Provide the [x, y] coordinate of the cell's center where the given text is located.  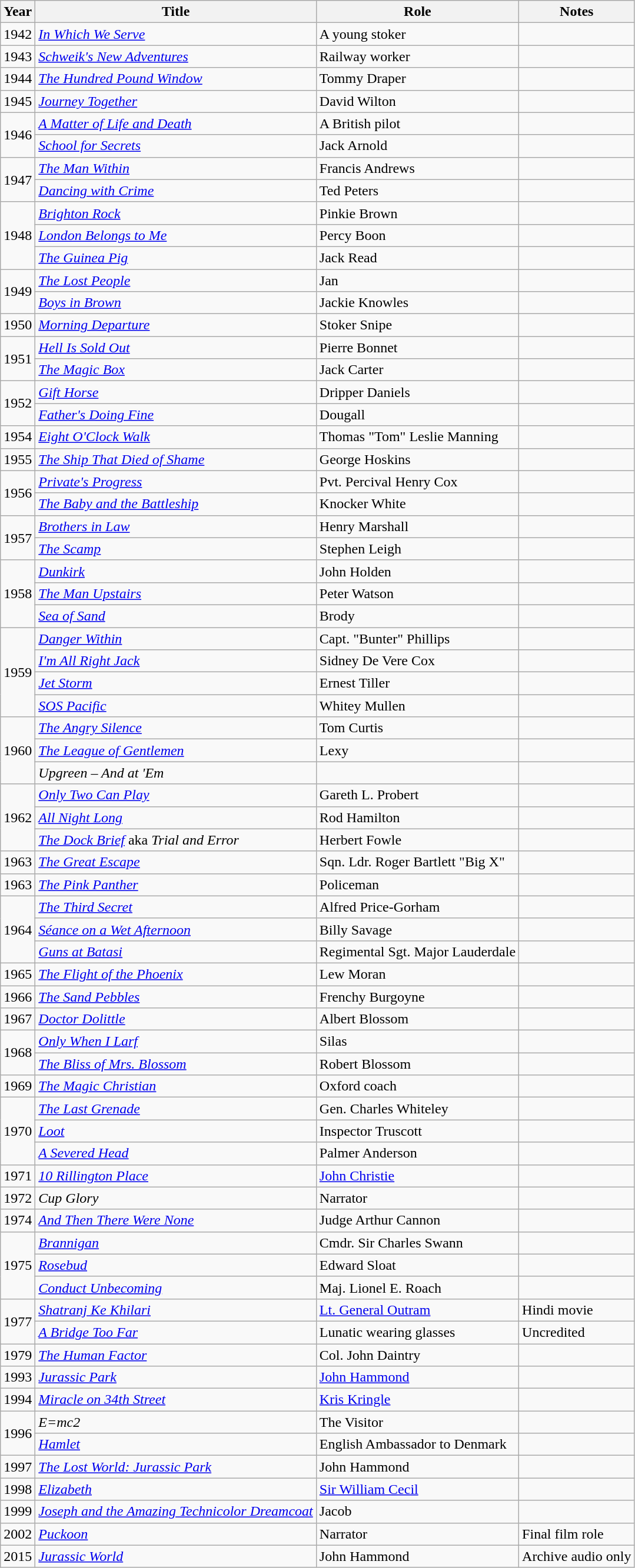
1965 [18, 974]
Uncredited [577, 1332]
The Hundred Pound Window [175, 79]
Lew Moran [417, 974]
Cup Glory [175, 1198]
The Pink Panther [175, 885]
Knocker White [417, 504]
A Matter of Life and Death [175, 124]
Danger Within [175, 638]
Frenchy Burgoyne [417, 997]
Joseph and the Amazing Technicolor Dreamcoat [175, 1512]
Jackie Knowles [417, 303]
1959 [18, 672]
1960 [18, 750]
1994 [18, 1400]
Francis Andrews [417, 168]
1979 [18, 1355]
Gareth L. Probert [417, 795]
1998 [18, 1489]
Boys in Brown [175, 303]
All Night Long [175, 818]
Brothers in Law [175, 526]
1970 [18, 1131]
Notes [577, 12]
The Bliss of Mrs. Blossom [175, 1064]
Schweik's New Adventures [175, 56]
Railway worker [417, 56]
Percy Boon [417, 235]
Jurassic Park [175, 1377]
1947 [18, 179]
Year [18, 12]
Tom Curtis [417, 728]
Only When I Larf [175, 1042]
1964 [18, 929]
1975 [18, 1265]
Pierre Bonnet [417, 348]
David Wilton [417, 101]
Upgreen – And at 'Em [175, 773]
Jet Storm [175, 683]
The Ship That Died of Shame [175, 459]
Herbert Fowle [417, 840]
A British pilot [417, 124]
Inspector Truscott [417, 1131]
The Guinea Pig [175, 258]
1969 [18, 1086]
Private's Progress [175, 482]
1948 [18, 235]
Elizabeth [175, 1489]
A Bridge Too Far [175, 1332]
Gen. Charles Whiteley [417, 1109]
Peter Watson [417, 593]
The Flight of the Phoenix [175, 974]
Thomas "Tom" Leslie Manning [417, 437]
Stoker Snipe [417, 325]
1993 [18, 1377]
Doctor Dolittle [175, 1019]
Albert Blossom [417, 1019]
Dancing with Crime [175, 191]
Final film role [577, 1534]
Capt. "Bunter" Phillips [417, 638]
1958 [18, 593]
1997 [18, 1467]
Rosebud [175, 1265]
Judge Arthur Cannon [417, 1220]
Role [417, 12]
1956 [18, 493]
Only Two Can Play [175, 795]
Rod Hamilton [417, 818]
John Christie [417, 1176]
The Third Secret [175, 907]
Henry Marshall [417, 526]
Conduct Unbecoming [175, 1287]
1999 [18, 1512]
E=mc2 [175, 1422]
The Last Grenade [175, 1109]
Hamlet [175, 1444]
1955 [18, 459]
Policeman [417, 885]
1945 [18, 101]
I'm All Right Jack [175, 661]
Silas [417, 1042]
Col. John Daintry [417, 1355]
Ernest Tiller [417, 683]
1942 [18, 34]
1974 [18, 1220]
Miracle on 34th Street [175, 1400]
Maj. Lionel E. Roach [417, 1287]
1944 [18, 79]
1952 [18, 403]
Sqn. Ldr. Roger Bartlett "Big X" [417, 862]
Puckoon [175, 1534]
Hindi movie [577, 1310]
School for Secrets [175, 146]
English Ambassador to Denmark [417, 1444]
Guns at Batasi [175, 952]
Ted Peters [417, 191]
London Belongs to Me [175, 235]
The Man Upstairs [175, 593]
1949 [18, 292]
1996 [18, 1433]
Cmdr. Sir Charles Swann [417, 1243]
Séance on a Wet Afternoon [175, 929]
1951 [18, 359]
Kris Kringle [417, 1400]
A young stoker [417, 34]
The Great Escape [175, 862]
Sidney De Vere Cox [417, 661]
Brighton Rock [175, 213]
1968 [18, 1053]
10 Rillington Place [175, 1176]
Shatranj Ke Khilari [175, 1310]
Morning Departure [175, 325]
Sir William Cecil [417, 1489]
2002 [18, 1534]
1971 [18, 1176]
Alfred Price-Gorham [417, 907]
1957 [18, 538]
Billy Savage [417, 929]
Lt. General Outram [417, 1310]
The Magic Box [175, 370]
The League of Gentlemen [175, 750]
Lunatic wearing glasses [417, 1332]
1946 [18, 135]
Gift Horse [175, 392]
1966 [18, 997]
Title [175, 12]
Edward Sloat [417, 1265]
The Angry Silence [175, 728]
Sea of Sand [175, 616]
Loot [175, 1131]
Lexy [417, 750]
The Magic Christian [175, 1086]
Pvt. Percival Henry Cox [417, 482]
1972 [18, 1198]
The Visitor [417, 1422]
Jan [417, 281]
1967 [18, 1019]
Brody [417, 616]
Whitey Mullen [417, 706]
Oxford coach [417, 1086]
Journey Together [175, 101]
Dunkirk [175, 571]
Tommy Draper [417, 79]
1962 [18, 818]
The Dock Brief aka Trial and Error [175, 840]
1943 [18, 56]
Pinkie Brown [417, 213]
George Hoskins [417, 459]
The Scamp [175, 549]
A Severed Head [175, 1153]
The Man Within [175, 168]
Robert Blossom [417, 1064]
Dripper Daniels [417, 392]
The Lost People [175, 281]
Jacob [417, 1512]
In Which We Serve [175, 34]
Archive audio only [577, 1556]
The Sand Pebbles [175, 997]
1954 [18, 437]
Dougall [417, 415]
Hell Is Sold Out [175, 348]
Palmer Anderson [417, 1153]
SOS Pacific [175, 706]
The Baby and the Battleship [175, 504]
1950 [18, 325]
Jurassic World [175, 1556]
Regimental Sgt. Major Lauderdale [417, 952]
Jack Arnold [417, 146]
Brannigan [175, 1243]
And Then There Were None [175, 1220]
Jack Read [417, 258]
John Holden [417, 571]
2015 [18, 1556]
1977 [18, 1321]
Father's Doing Fine [175, 415]
Jack Carter [417, 370]
Eight O'Clock Walk [175, 437]
The Lost World: Jurassic Park [175, 1467]
The Human Factor [175, 1355]
Stephen Leigh [417, 549]
